From the cell containing the given text, extract its center point as (X, Y) coordinate. 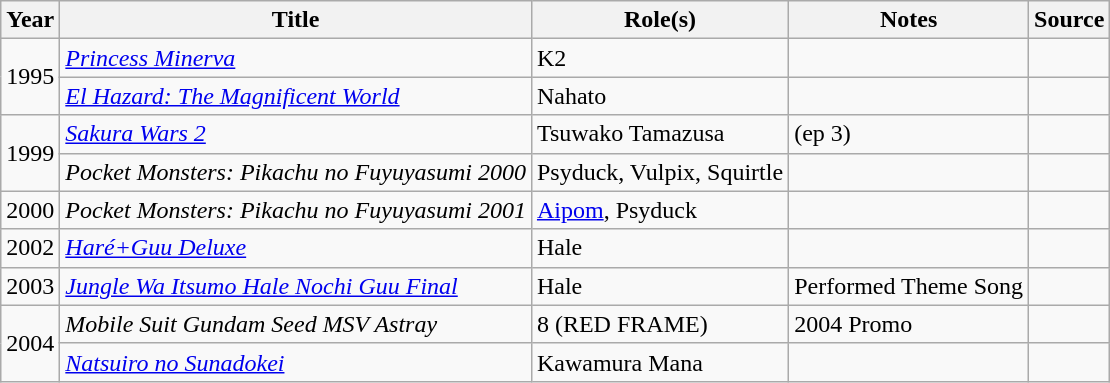
Notes (909, 20)
8 (RED FRAME) (660, 324)
Pocket Monsters: Pikachu no Fuyuyasumi 2000 (296, 172)
1999 (30, 153)
Sakura Wars 2 (296, 134)
El Hazard: The Magnificent World (296, 96)
1995 (30, 77)
Kawamura Mana (660, 362)
Princess Minerva (296, 58)
Role(s) (660, 20)
2000 (30, 210)
Mobile Suit Gundam Seed MSV Astray (296, 324)
Performed Theme Song (909, 286)
2004 Promo (909, 324)
K2 (660, 58)
2004 (30, 343)
Natsuiro no Sunadokei (296, 362)
Pocket Monsters: Pikachu no Fuyuyasumi 2001 (296, 210)
Nahato (660, 96)
Title (296, 20)
2003 (30, 286)
Source (1070, 20)
Year (30, 20)
Tsuwako Tamazusa (660, 134)
(ep 3) (909, 134)
Psyduck, Vulpix, Squirtle (660, 172)
Haré+Guu Deluxe (296, 248)
2002 (30, 248)
Aipom, Psyduck (660, 210)
Jungle Wa Itsumo Hale Nochi Guu Final (296, 286)
